Determine the [X, Y] coordinate at the center of the cell enclosing the given text.  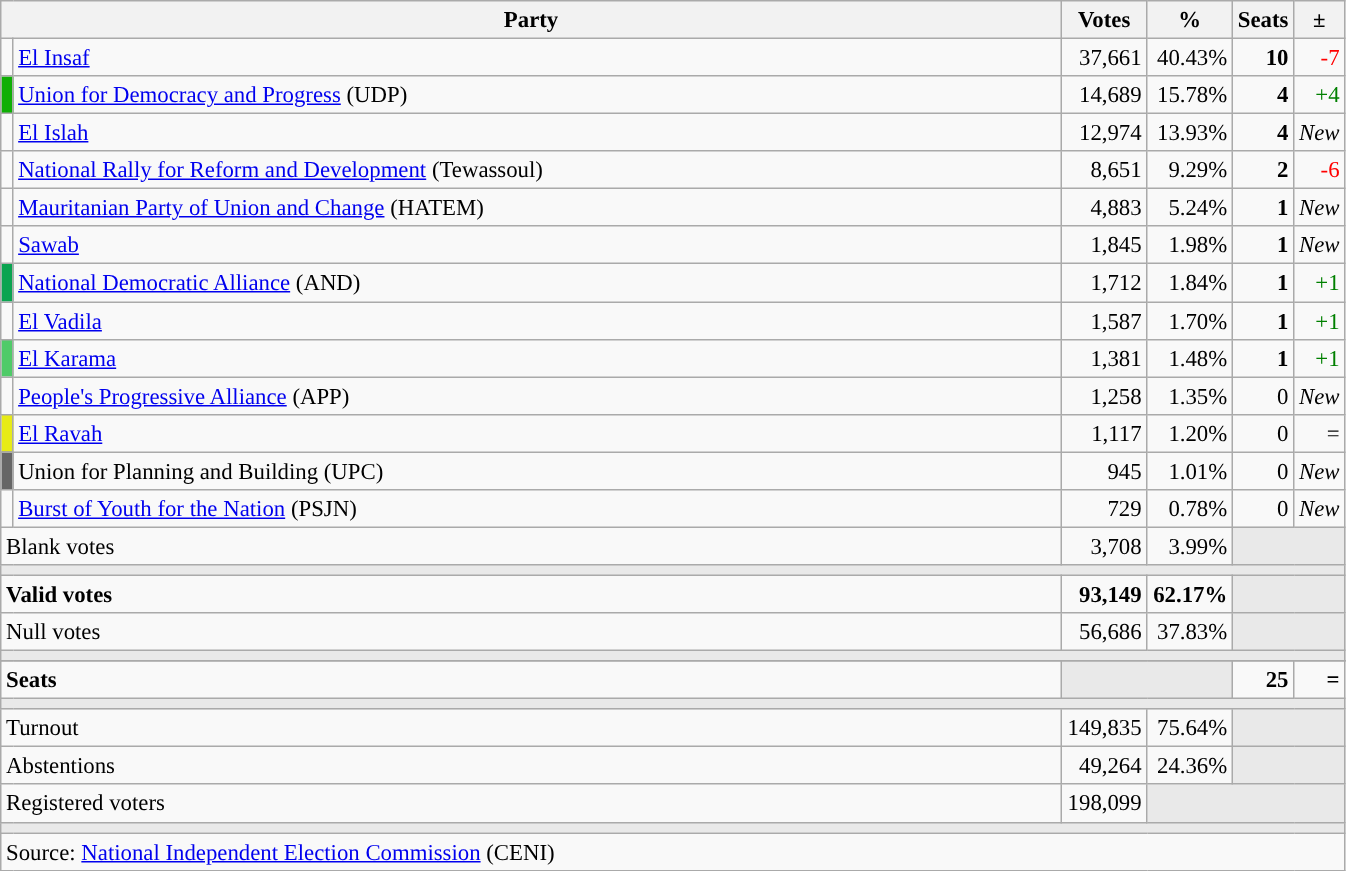
Votes [1104, 20]
1.84% [1190, 283]
25 [1264, 680]
9.29% [1190, 170]
Valid votes [532, 594]
-6 [1320, 170]
-7 [1320, 58]
% [1190, 20]
56,686 [1104, 632]
El Vadila [537, 321]
Registered voters [532, 804]
2 [1264, 170]
12,974 [1104, 133]
Union for Democracy and Progress (UDP) [537, 95]
37,661 [1104, 58]
People's Progressive Alliance (APP) [537, 396]
8,651 [1104, 170]
93,149 [1104, 594]
National Democratic Alliance (AND) [537, 283]
Null votes [532, 632]
1.70% [1190, 321]
1,587 [1104, 321]
Burst of Youth for the Nation (PSJN) [537, 509]
10 [1264, 58]
198,099 [1104, 804]
1,258 [1104, 396]
49,264 [1104, 766]
5.24% [1190, 208]
Union for Planning and Building (UPC) [537, 471]
1.48% [1190, 358]
El Karama [537, 358]
1,381 [1104, 358]
Sawab [537, 245]
Abstentions [532, 766]
El Insaf [537, 58]
0.78% [1190, 509]
1.01% [1190, 471]
4,883 [1104, 208]
± [1320, 20]
El Islah [537, 133]
Party [532, 20]
62.17% [1190, 594]
149,835 [1104, 728]
Source: National Independent Election Commission (CENI) [673, 852]
24.36% [1190, 766]
Turnout [532, 728]
3.99% [1190, 546]
75.64% [1190, 728]
14,689 [1104, 95]
1,845 [1104, 245]
National Rally for Reform and Development (Tewassoul) [537, 170]
729 [1104, 509]
1.35% [1190, 396]
15.78% [1190, 95]
1.98% [1190, 245]
1.20% [1190, 433]
945 [1104, 471]
Blank votes [532, 546]
El Ravah [537, 433]
1,712 [1104, 283]
Mauritanian Party of Union and Change (HATEM) [537, 208]
1,117 [1104, 433]
40.43% [1190, 58]
3,708 [1104, 546]
+4 [1320, 95]
37.83% [1190, 632]
13.93% [1190, 133]
